Search for the cell housing the specified text and yield its (X, Y) center coordinate. 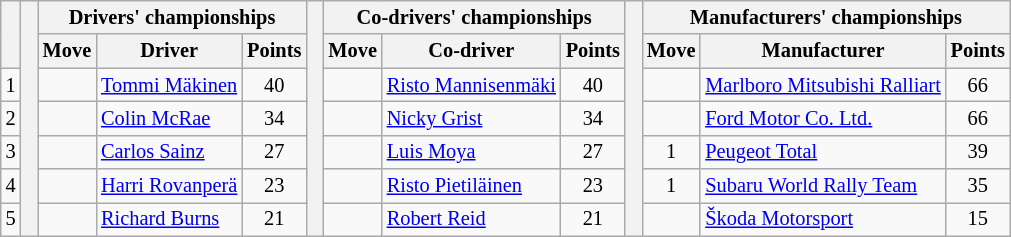
Peugeot Total (822, 152)
39 (978, 152)
Richard Burns (169, 219)
Risto Pietiläinen (472, 186)
Robert Reid (472, 219)
Co-drivers' championships (474, 17)
Luis Moya (472, 152)
Manufacturer (822, 51)
15 (978, 219)
Manufacturers' championships (826, 17)
Risto Mannisenmäki (472, 85)
5 (11, 219)
Ford Motor Co. Ltd. (822, 118)
Colin McRae (169, 118)
Co-driver (472, 51)
35 (978, 186)
Marlboro Mitsubishi Ralliart (822, 85)
Nicky Grist (472, 118)
2 (11, 118)
Driver (169, 51)
Škoda Motorsport (822, 219)
3 (11, 152)
Carlos Sainz (169, 152)
Harri Rovanperä (169, 186)
Subaru World Rally Team (822, 186)
Drivers' championships (172, 17)
Tommi Mäkinen (169, 85)
4 (11, 186)
